Search for the cell housing the specified text and yield its (x, y) center coordinate. 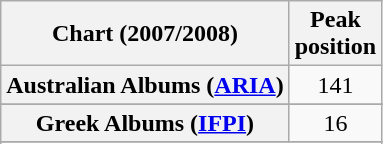
141 (335, 85)
Australian Albums (ARIA) (145, 85)
16 (335, 123)
Peakposition (335, 34)
Greek Albums (IFPI) (145, 123)
Chart (2007/2008) (145, 34)
